Locate the cell with the specified text and output its [x, y] center coordinate. 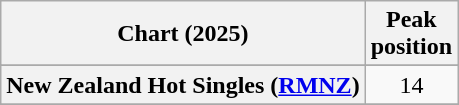
14 [411, 85]
Peakposition [411, 34]
Chart (2025) [183, 34]
New Zealand Hot Singles (RMNZ) [183, 85]
